Locate the cell with the specified text and output its [x, y] center coordinate. 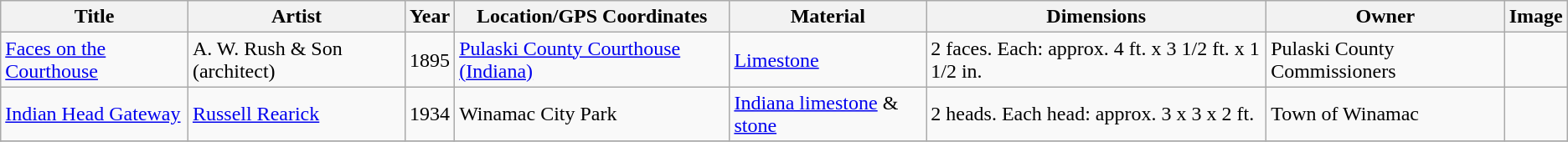
1934 [431, 114]
Limestone [828, 60]
Image [1536, 17]
Winamac City Park [592, 114]
Dimensions [1096, 17]
Title [95, 17]
1895 [431, 60]
2 heads. Each head: approx. 3 x 3 x 2 ft. [1096, 114]
Year [431, 17]
Location/GPS Coordinates [592, 17]
Town of Winamac [1385, 114]
Faces on the Courthouse [95, 60]
Pulaski County Commissioners [1385, 60]
Artist [297, 17]
Indian Head Gateway [95, 114]
Indiana limestone & stone [828, 114]
Material [828, 17]
Russell Rearick [297, 114]
2 faces. Each: approx. 4 ft. x 3 1/2 ft. x 1 1/2 in. [1096, 60]
Pulaski County Courthouse (Indiana) [592, 60]
A. W. Rush & Son (architect) [297, 60]
Owner [1385, 17]
